Output the [X, Y] coordinate of the center of the cell containing the given text.  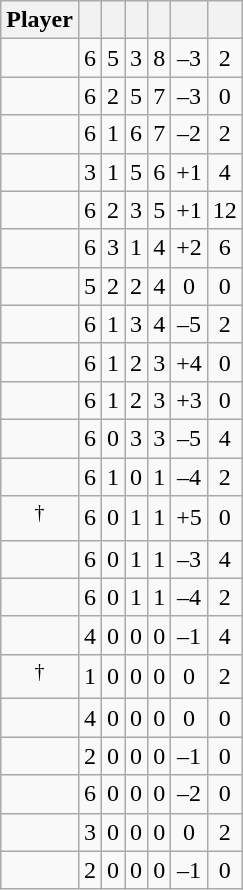
Player [40, 20]
8 [160, 58]
+4 [190, 362]
12 [224, 210]
+3 [190, 400]
+5 [190, 518]
+2 [190, 248]
